Output the (x, y) coordinate of the center of the cell containing the given text.  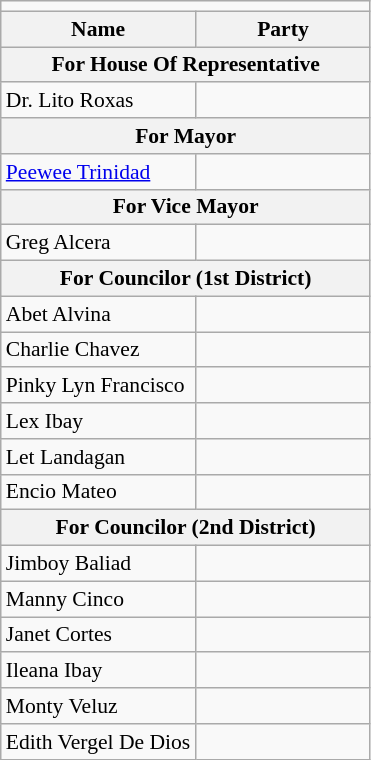
Abet Alvina (98, 314)
Charlie Chavez (98, 350)
Peewee Trinidad (98, 172)
Party (282, 29)
Jimboy Baliad (98, 564)
Name (98, 29)
Pinky Lyn Francisco (98, 386)
Janet Cortes (98, 635)
Encio Mateo (98, 492)
Manny Cinco (98, 599)
Monty Veluz (98, 706)
For Councilor (1st District) (186, 279)
For House Of Representative (186, 65)
Let Landagan (98, 457)
Lex Ibay (98, 421)
For Mayor (186, 136)
For Councilor (2nd District) (186, 528)
For Vice Mayor (186, 207)
Edith Vergel De Dios (98, 742)
Dr. Lito Roxas (98, 101)
Ileana Ibay (98, 671)
Greg Alcera (98, 243)
